For the text-containing cell, return its midpoint in [x, y] coordinate format. 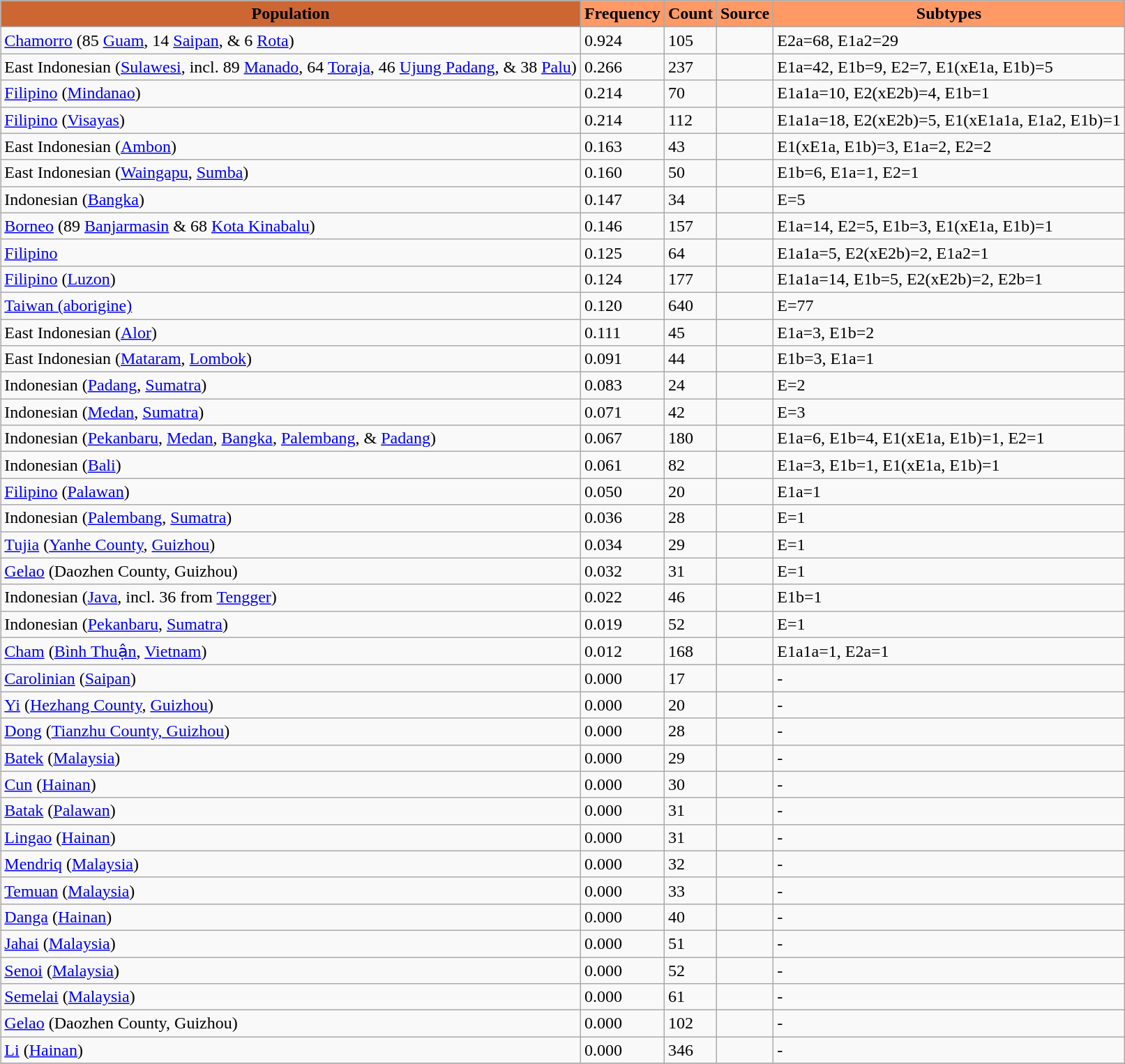
Carolinian (Saipan) [291, 678]
E2a=68, E1a2=29 [949, 40]
East Indonesian (Sulawesi, incl. 89 Manado, 64 Toraja, 46 Ujung Padang, & 38 Palu) [291, 67]
46 [690, 598]
0.111 [622, 333]
Li (Hainan) [291, 1050]
0.034 [622, 545]
Temuan (Malaysia) [291, 890]
Semelai (Malaysia) [291, 997]
E=3 [949, 412]
0.160 [622, 173]
E1b=6, E1a=1, E2=1 [949, 173]
0.019 [622, 624]
East Indonesian (Waingapu, Sumba) [291, 173]
64 [690, 252]
0.022 [622, 598]
E=5 [949, 199]
180 [690, 439]
Indonesian (Bali) [291, 465]
Batek (Malaysia) [291, 758]
0.146 [622, 226]
E1b=3, E1a=1 [949, 359]
177 [690, 279]
0.036 [622, 518]
Senoi (Malaysia) [291, 970]
0.266 [622, 67]
Indonesian (Palembang, Sumatra) [291, 518]
E1a1a=1, E2a=1 [949, 651]
Source [745, 14]
0.091 [622, 359]
Subtypes [949, 14]
0.067 [622, 439]
Jahai (Malaysia) [291, 943]
0.050 [622, 492]
Indonesian (Pekanbaru, Medan, Bangka, Palembang, & Padang) [291, 439]
237 [690, 67]
Indonesian (Java, incl. 36 from Tengger) [291, 598]
E1a1a=5, E2(xE2b)=2, E1a2=1 [949, 252]
E1a=14, E2=5, E1b=3, E1(xE1a, E1b)=1 [949, 226]
0.163 [622, 146]
0.083 [622, 386]
157 [690, 226]
33 [690, 890]
51 [690, 943]
Lingao (Hainan) [291, 837]
102 [690, 1024]
E1a=3, E1b=2 [949, 333]
44 [690, 359]
0.032 [622, 571]
E1a=3, E1b=1, E1(xE1a, E1b)=1 [949, 465]
640 [690, 305]
0.012 [622, 651]
Indonesian (Pekanbaru, Sumatra) [291, 624]
43 [690, 146]
E1(xE1a, E1b)=3, E1a=2, E2=2 [949, 146]
0.124 [622, 279]
346 [690, 1050]
40 [690, 917]
50 [690, 173]
105 [690, 40]
112 [690, 120]
Population [291, 14]
30 [690, 784]
E1a=42, E1b=9, E2=7, E1(xE1a, E1b)=5 [949, 67]
0.071 [622, 412]
82 [690, 465]
42 [690, 412]
Dong (Tianzhu County, Guizhou) [291, 731]
East Indonesian (Ambon) [291, 146]
Taiwan (aborigine) [291, 305]
Filipino (Visayas) [291, 120]
E=77 [949, 305]
0.061 [622, 465]
Cham (Bình Thuận, Vietnam) [291, 651]
34 [690, 199]
17 [690, 678]
Indonesian (Padang, Sumatra) [291, 386]
24 [690, 386]
E1a=6, E1b=4, E1(xE1a, E1b)=1, E2=1 [949, 439]
Filipino (Luzon) [291, 279]
0.120 [622, 305]
Frequency [622, 14]
Filipino [291, 252]
70 [690, 93]
Filipino (Palawan) [291, 492]
E1a1a=10, E2(xE2b)=4, E1b=1 [949, 93]
Indonesian (Medan, Sumatra) [291, 412]
Indonesian (Bangka) [291, 199]
Borneo (89 Banjarmasin & 68 Kota Kinabalu) [291, 226]
Chamorro (85 Guam, 14 Saipan, & 6 Rota) [291, 40]
E1a=1 [949, 492]
Yi (Hezhang County, Guizhou) [291, 705]
Cun (Hainan) [291, 784]
E=2 [949, 386]
Count [690, 14]
E1a1a=14, E1b=5, E2(xE2b)=2, E2b=1 [949, 279]
0.924 [622, 40]
45 [690, 333]
East Indonesian (Alor) [291, 333]
E1b=1 [949, 598]
0.125 [622, 252]
61 [690, 997]
Filipino (Mindanao) [291, 93]
Batak (Palawan) [291, 811]
168 [690, 651]
0.147 [622, 199]
Tujia (Yanhe County, Guizhou) [291, 545]
E1a1a=18, E2(xE2b)=5, E1(xE1a1a, E1a2, E1b)=1 [949, 120]
East Indonesian (Mataram, Lombok) [291, 359]
Mendriq (Malaysia) [291, 864]
Danga (Hainan) [291, 917]
32 [690, 864]
